Detect which cell encompasses the target text, then output its (x, y) center coordinate. 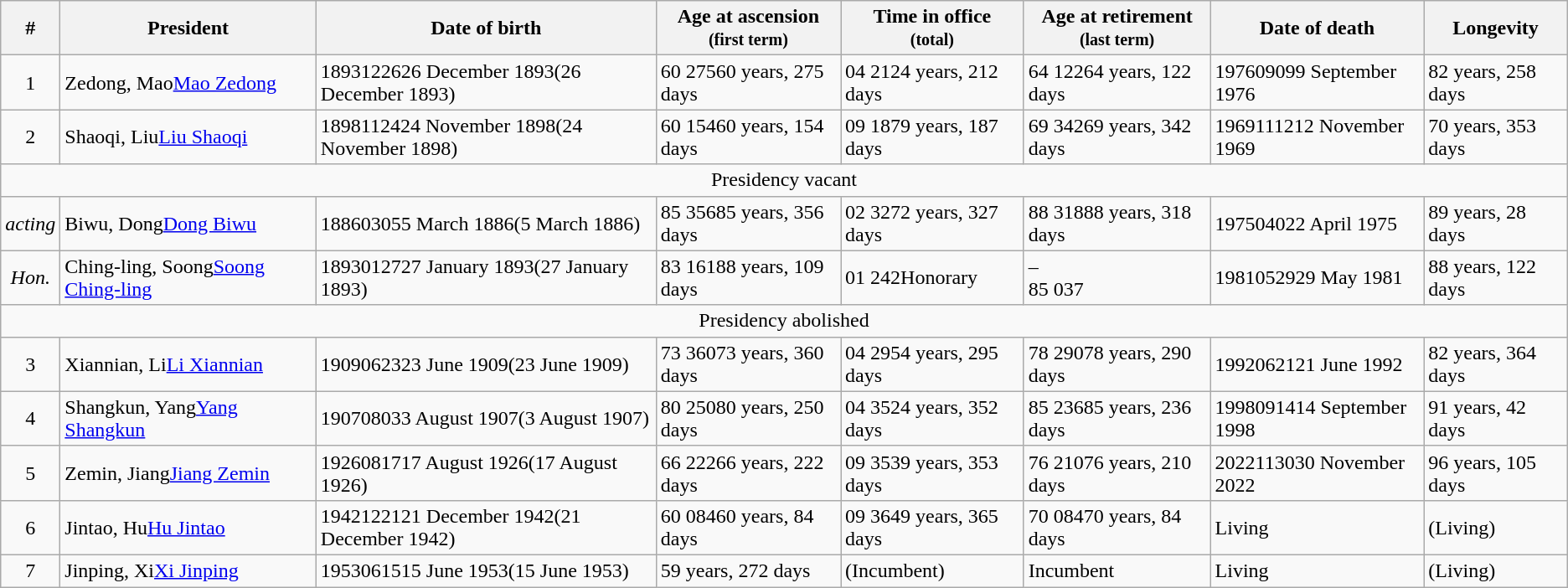
President (188, 28)
Ching-ling, SoongSoong Ching-ling (188, 278)
1992062121 June 1992 (1317, 364)
Biwu, DongDong Biwu (188, 223)
4 (30, 419)
04 2124 years, 212 days (933, 82)
1926081717 August 1926(17 August 1926) (486, 472)
1969111212 November 1969 (1317, 137)
Xiannian, LiLi Xiannian (188, 364)
1981052929 May 1981 (1317, 278)
66 22266 years, 222 days (748, 472)
Incumbent (1117, 570)
Time in office(total) (933, 28)
69 34269 years, 342 days (1117, 137)
09 3649 years, 365 days (933, 528)
60 15460 years, 154 days (748, 137)
09 3539 years, 353 days (933, 472)
02 3272 years, 327 days (933, 223)
188603055 March 1886(5 March 1886) (486, 223)
Age at ascension(first term) (748, 28)
(Incumbent) (933, 570)
1 (30, 82)
1909062323 June 1909(23 June 1909) (486, 364)
1893122626 December 1893(26 December 1893) (486, 82)
Shaoqi, LiuLiu Shaoqi (188, 137)
197609099 September 1976 (1317, 82)
1942122121 December 1942(21 December 1942) (486, 528)
80 25080 years, 250 days (748, 419)
70 08470 years, 84 days (1117, 528)
76 21076 years, 210 days (1117, 472)
acting (30, 223)
88 31888 years, 318 days (1117, 223)
59 years, 272 days (748, 570)
Age at retirement(last term) (1117, 28)
Zedong, MaoMao Zedong (188, 82)
2022113030 November 2022 (1317, 472)
64 12264 years, 122 days (1117, 82)
7 (30, 570)
Date of death (1317, 28)
82 years, 258 days (1496, 82)
3 (30, 364)
96 years, 105 days (1496, 472)
197504022 April 1975 (1317, 223)
Presidency abolished (784, 321)
2 (30, 137)
Jinping, XiXi Jinping (188, 570)
Jintao, HuHu Jintao (188, 528)
Date of birth (486, 28)
60 27560 years, 275 days (748, 82)
91 years, 42 days (1496, 419)
82 years, 364 days (1496, 364)
Hon. (30, 278)
# (30, 28)
Zemin, JiangJiang Zemin (188, 472)
6 (30, 528)
60 08460 years, 84 days (748, 528)
–85 037 (1117, 278)
04 3524 years, 352 days (933, 419)
01 242Honorary (933, 278)
Presidency vacant (784, 180)
73 36073 years, 360 days (748, 364)
78 29078 years, 290 days (1117, 364)
1898112424 November 1898(24 November 1898) (486, 137)
1953061515 June 1953(15 June 1953) (486, 570)
190708033 August 1907(3 August 1907) (486, 419)
85 23685 years, 236 days (1117, 419)
5 (30, 472)
09 1879 years, 187 days (933, 137)
88 years, 122 days (1496, 278)
1893012727 January 1893(27 January 1893) (486, 278)
Longevity (1496, 28)
89 years, 28 days (1496, 223)
Shangkun, YangYang Shangkun (188, 419)
1998091414 September 1998 (1317, 419)
70 years, 353 days (1496, 137)
85 35685 years, 356 days (748, 223)
83 16188 years, 109 days (748, 278)
04 2954 years, 295 days (933, 364)
